From the cell containing the given text, extract its center point as [X, Y] coordinate. 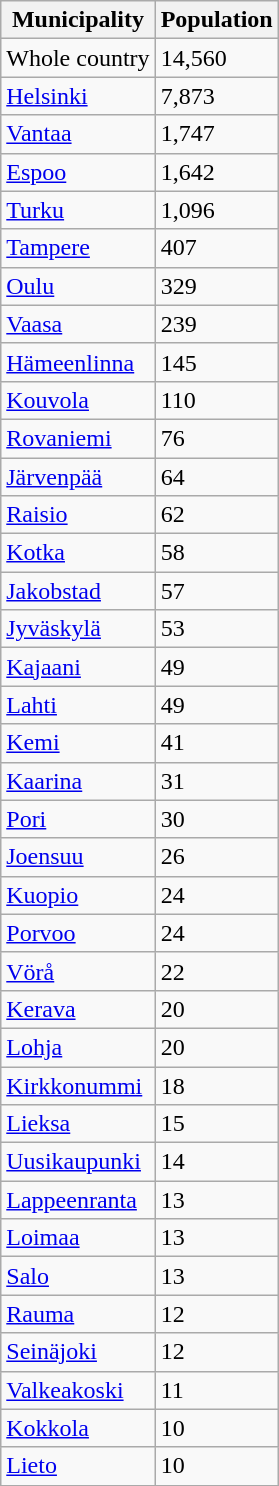
76 [216, 438]
Kemi [78, 743]
110 [216, 400]
Kerava [78, 1009]
Valkeakoski [78, 1390]
Salo [78, 1276]
Population [216, 20]
Espoo [78, 172]
Rauma [78, 1314]
Kajaani [78, 667]
Vantaa [78, 134]
Kuopio [78, 895]
Jyväskylä [78, 629]
58 [216, 553]
11 [216, 1390]
329 [216, 286]
64 [216, 477]
Vörå [78, 971]
1,747 [216, 134]
Kirkkonummi [78, 1085]
Kouvola [78, 400]
18 [216, 1085]
Hämeenlinna [78, 362]
Uusikaupunki [78, 1162]
Joensuu [78, 857]
57 [216, 591]
Lappeenranta [78, 1200]
Oulu [78, 286]
Seinäjoki [78, 1352]
Tampere [78, 248]
145 [216, 362]
Helsinki [78, 96]
30 [216, 819]
Loimaa [78, 1238]
Raisio [78, 515]
Kotka [78, 553]
26 [216, 857]
Lohja [78, 1047]
Turku [78, 210]
15 [216, 1124]
53 [216, 629]
Kaarina [78, 781]
Whole country [78, 58]
14,560 [216, 58]
Vaasa [78, 324]
1,642 [216, 172]
22 [216, 971]
14 [216, 1162]
Porvoo [78, 933]
41 [216, 743]
Lieksa [78, 1124]
31 [216, 781]
Kokkola [78, 1428]
239 [216, 324]
62 [216, 515]
407 [216, 248]
Rovaniemi [78, 438]
Lahti [78, 705]
Jakobstad [78, 591]
7,873 [216, 96]
Municipality [78, 20]
Lieto [78, 1466]
Pori [78, 819]
1,096 [216, 210]
Järvenpää [78, 477]
